Identify which cell holds the provided text, then report its (x, y) central coordinate. 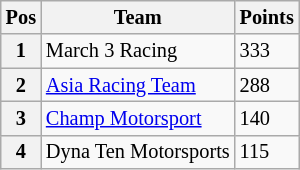
4 (21, 152)
Champ Motorsport (138, 118)
Asia Racing Team (138, 85)
288 (267, 85)
140 (267, 118)
115 (267, 152)
March 3 Racing (138, 51)
Dyna Ten Motorsports (138, 152)
1 (21, 51)
Team (138, 17)
3 (21, 118)
Pos (21, 17)
Points (267, 17)
2 (21, 85)
333 (267, 51)
